Search for the cell housing the specified text and yield its [X, Y] center coordinate. 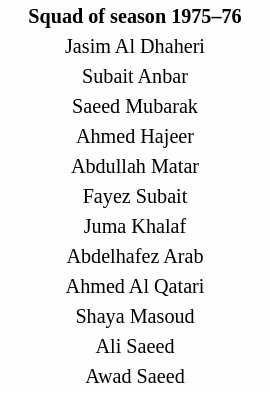
Ali Saeed [135, 346]
Jasim Al Dhaheri [135, 46]
Saeed Mubarak [135, 106]
Squad of season 1975–76 [135, 16]
Abdullah Matar [135, 166]
Ahmed Hajeer [135, 136]
Shaya Masoud [135, 316]
Ahmed Al Qatari [135, 286]
Awad Saeed [135, 376]
Subait Anbar [135, 76]
Juma Khalaf [135, 226]
Abdelhafez Arab [135, 256]
Fayez Subait [135, 196]
